Detect which cell encompasses the target text, then output its [x, y] center coordinate. 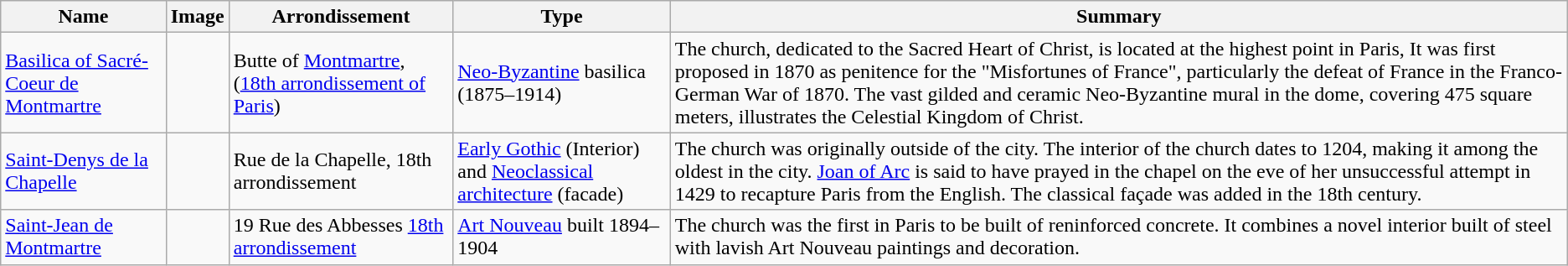
Summary [1119, 17]
Basilica of Sacré-Coeur de Montmartre [84, 82]
Type [561, 17]
Saint-Denys de la Chapelle [84, 171]
Art Nouveau built 1894–1904 [561, 237]
Image [198, 17]
Name [84, 17]
Neo-Byzantine basilica (1875–1914) [561, 82]
Arrondissement [341, 17]
19 Rue des Abbesses 18th arrondissement [341, 237]
Saint-Jean de Montmartre [84, 237]
Butte of Montmartre, (18th arrondissement of Paris) [341, 82]
Early Gothic (Interior) and Neoclassical architecture (facade) [561, 171]
Rue de la Chapelle, 18th arrondissement [341, 171]
